Search for the cell housing the specified text and yield its (X, Y) center coordinate. 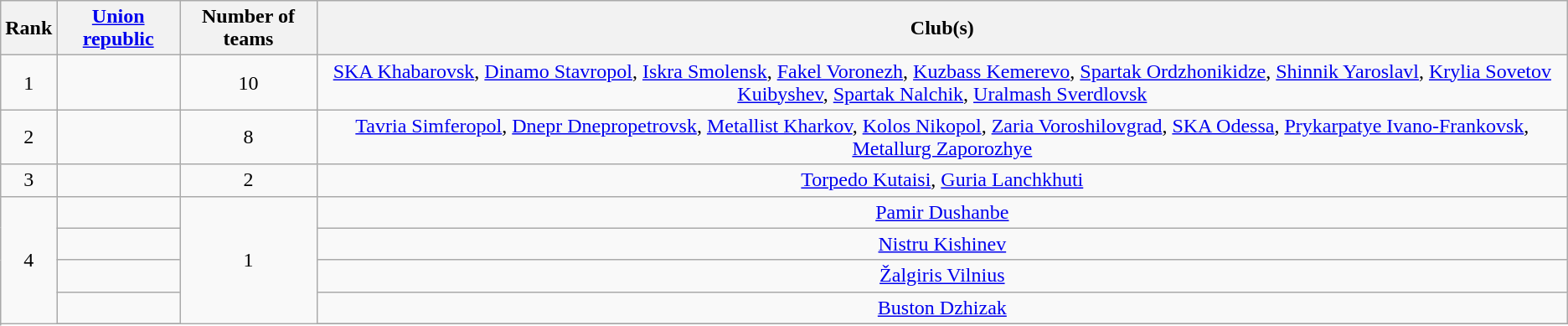
Pamir Dushanbe (941, 212)
Torpedo Kutaisi, Guria Lanchkhuti (941, 180)
Rank (28, 28)
Buston Dzhizak (941, 308)
Number of teams (249, 28)
3 (28, 180)
10 (249, 82)
8 (249, 137)
Club(s) (941, 28)
Nistru Kishinev (941, 244)
Union republic (119, 28)
4 (28, 260)
Žalgiris Vilnius (941, 276)
